Scan for the cell matching the given text and deliver its (X, Y) coordinate at center. 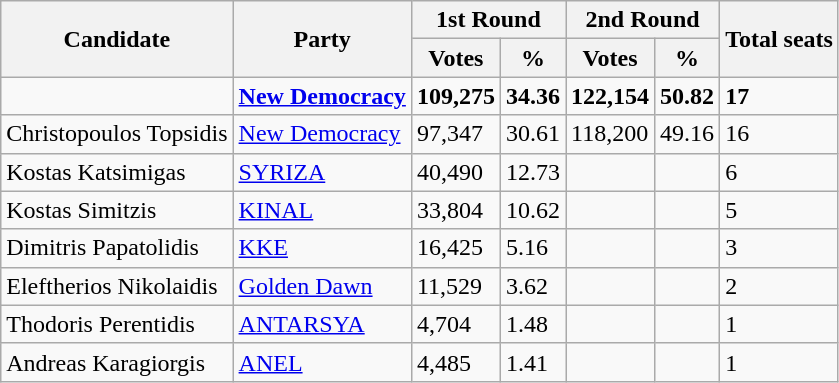
Christopoulos Topsidis (117, 134)
Kostas Katsimigas (117, 172)
Kostas Simitzis (117, 210)
16,425 (456, 248)
1st Round (488, 20)
109,275 (456, 96)
10.62 (532, 210)
11,529 (456, 286)
2 (780, 286)
ANTARSYA (322, 324)
5 (780, 210)
97,347 (456, 134)
17 (780, 96)
KKE (322, 248)
Golden Dawn (322, 286)
Thodoris Perentidis (117, 324)
30.61 (532, 134)
Total seats (780, 39)
6 (780, 172)
Eleftherios Nikolaidis (117, 286)
118,200 (610, 134)
5.16 (532, 248)
Candidate (117, 39)
33,804 (456, 210)
1.41 (532, 362)
34.36 (532, 96)
4,704 (456, 324)
KINAL (322, 210)
4,485 (456, 362)
1.48 (532, 324)
49.16 (688, 134)
SYRIZA (322, 172)
50.82 (688, 96)
Andreas Karagiorgis (117, 362)
12.73 (532, 172)
2nd Round (643, 20)
Dimitris Papatolidis (117, 248)
3 (780, 248)
122,154 (610, 96)
Party (322, 39)
3.62 (532, 286)
16 (780, 134)
40,490 (456, 172)
ANEL (322, 362)
